For the text-containing cell, return its midpoint in [X, Y] coordinate format. 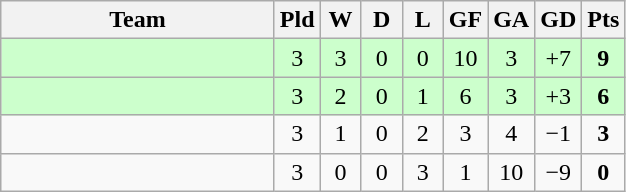
GA [512, 20]
GD [558, 20]
9 [604, 58]
W [340, 20]
−9 [558, 172]
4 [512, 134]
+7 [558, 58]
L [422, 20]
Team [138, 20]
GF [465, 20]
D [382, 20]
Pld [297, 20]
−1 [558, 134]
+3 [558, 96]
Pts [604, 20]
